Detect which cell encompasses the target text, then output its (X, Y) center coordinate. 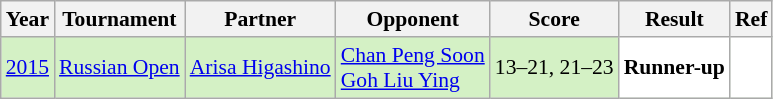
13–21, 21–23 (554, 68)
Russian Open (120, 68)
Score (554, 19)
Arisa Higashino (260, 68)
Opponent (413, 19)
Result (674, 19)
Partner (260, 19)
Chan Peng Soon Goh Liu Ying (413, 68)
Year (28, 19)
Tournament (120, 19)
2015 (28, 68)
Runner-up (674, 68)
Ref (751, 19)
